For the text-containing cell, return its midpoint in [X, Y] coordinate format. 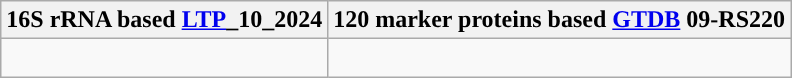
16S rRNA based LTP_10_2024 [164, 20]
120 marker proteins based GTDB 09-RS220 [560, 20]
